From the cell containing the given text, extract its center point as [x, y] coordinate. 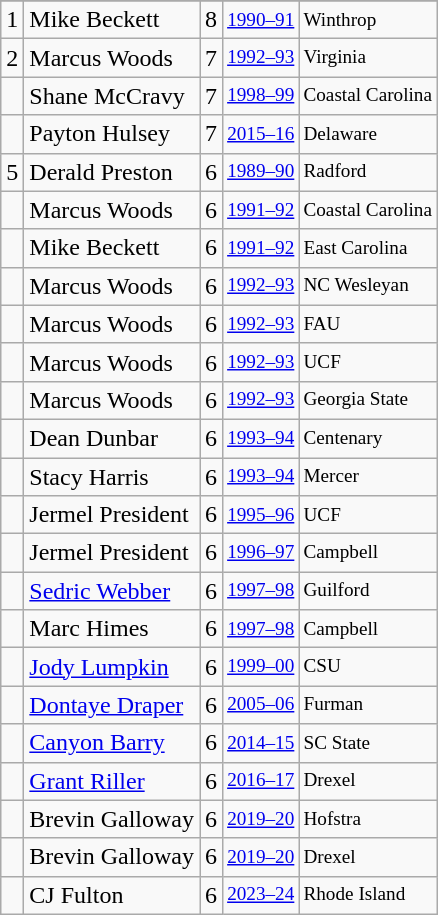
SC State [368, 743]
Jody Lumpkin [112, 667]
1999–00 [261, 667]
Hofstra [368, 819]
1998–99 [261, 96]
1990–91 [261, 20]
Payton Hulsey [112, 134]
Virginia [368, 58]
Shane McCravy [112, 96]
2023–24 [261, 895]
Derald Preston [112, 172]
FAU [368, 324]
2014–15 [261, 743]
2 [12, 58]
Marc Himes [112, 629]
Guilford [368, 591]
2015–16 [261, 134]
2005–06 [261, 705]
Sedric Webber [112, 591]
Delaware [368, 134]
CJ Fulton [112, 895]
1 [12, 20]
1995–96 [261, 515]
Stacy Harris [112, 477]
NC Wesleyan [368, 286]
Furman [368, 705]
Mercer [368, 477]
1989–90 [261, 172]
8 [212, 20]
Grant Riller [112, 781]
East Carolina [368, 248]
5 [12, 172]
CSU [368, 667]
Rhode Island [368, 895]
Georgia State [368, 400]
2016–17 [261, 781]
Winthrop [368, 20]
Centenary [368, 438]
1996–97 [261, 553]
Canyon Barry [112, 743]
Radford [368, 172]
Dean Dunbar [112, 438]
Dontaye Draper [112, 705]
